Return the (X, Y) coordinate for the center point of the cell that contains the specified text.  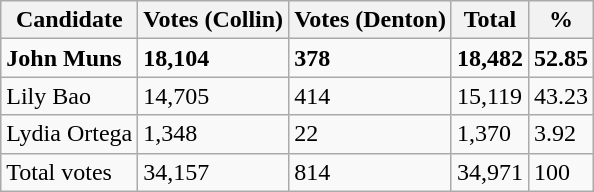
18,104 (214, 58)
John Muns (70, 58)
Lydia Ortega (70, 134)
100 (562, 172)
Votes (Denton) (370, 20)
15,119 (490, 96)
Votes (Collin) (214, 20)
14,705 (214, 96)
1,348 (214, 134)
52.85 (562, 58)
Candidate (70, 20)
Total (490, 20)
% (562, 20)
43.23 (562, 96)
34,157 (214, 172)
18,482 (490, 58)
Total votes (70, 172)
Lily Bao (70, 96)
414 (370, 96)
1,370 (490, 134)
22 (370, 134)
378 (370, 58)
3.92 (562, 134)
34,971 (490, 172)
814 (370, 172)
